Extract the [X, Y] coordinate from the center of the cell holding the provided text.  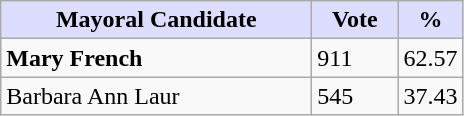
Barbara Ann Laur [156, 96]
37.43 [430, 96]
62.57 [430, 58]
Mary French [156, 58]
Mayoral Candidate [156, 20]
% [430, 20]
911 [355, 58]
Vote [355, 20]
545 [355, 96]
